From the cell containing the given text, extract its center point as (x, y) coordinate. 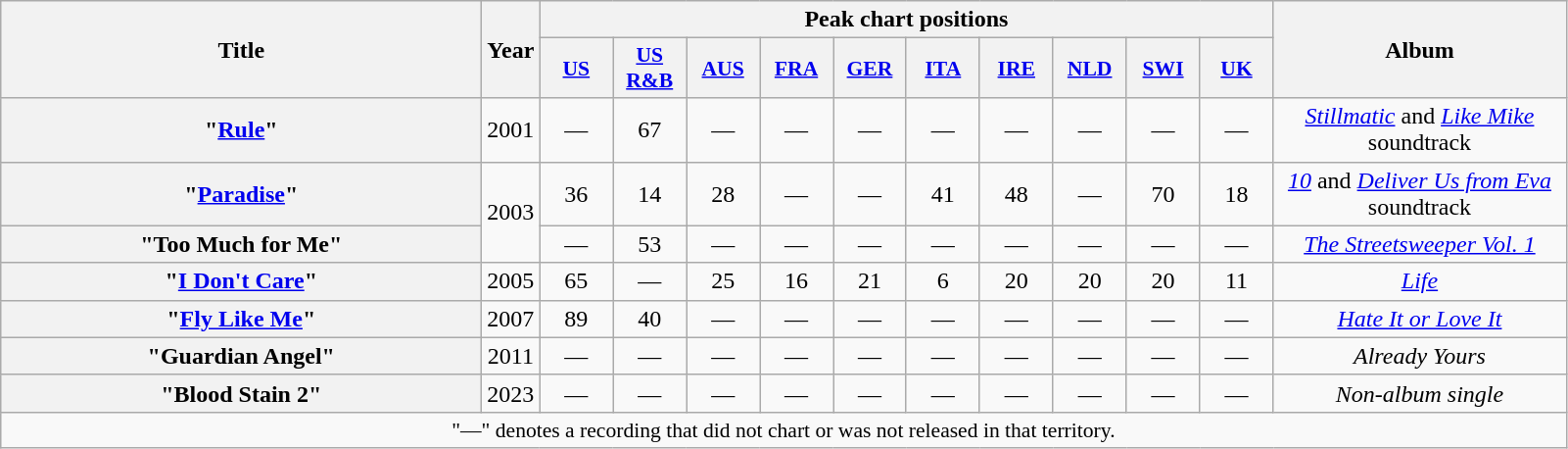
USR&B (650, 69)
Already Yours (1420, 356)
2007 (511, 319)
"Too Much for Me" (241, 244)
16 (797, 281)
21 (870, 281)
89 (576, 319)
18 (1236, 194)
53 (650, 244)
AUS (723, 69)
6 (942, 281)
SWI (1164, 69)
"Guardian Angel" (241, 356)
"—" denotes a recording that did not chart or was not released in that territory. (784, 429)
IRE (1017, 69)
Non-album single (1420, 393)
10 and Deliver Us from Eva soundtrack (1420, 194)
65 (576, 281)
11 (1236, 281)
"Rule" (241, 129)
2023 (511, 393)
48 (1017, 194)
"Paradise" (241, 194)
Year (511, 49)
28 (723, 194)
Life (1420, 281)
14 (650, 194)
Album (1420, 49)
67 (650, 129)
2003 (511, 212)
"I Don't Care" (241, 281)
UK (1236, 69)
40 (650, 319)
NLD (1089, 69)
FRA (797, 69)
The Streetsweeper Vol. 1 (1420, 244)
70 (1164, 194)
ITA (942, 69)
2001 (511, 129)
2005 (511, 281)
2011 (511, 356)
"Blood Stain 2" (241, 393)
41 (942, 194)
36 (576, 194)
GER (870, 69)
Stillmatic and Like Mike soundtrack (1420, 129)
Title (241, 49)
25 (723, 281)
"Fly Like Me" (241, 319)
US (576, 69)
Peak chart positions (907, 20)
Hate It or Love It (1420, 319)
